Extract the (X, Y) coordinate from the center of the cell holding the provided text.  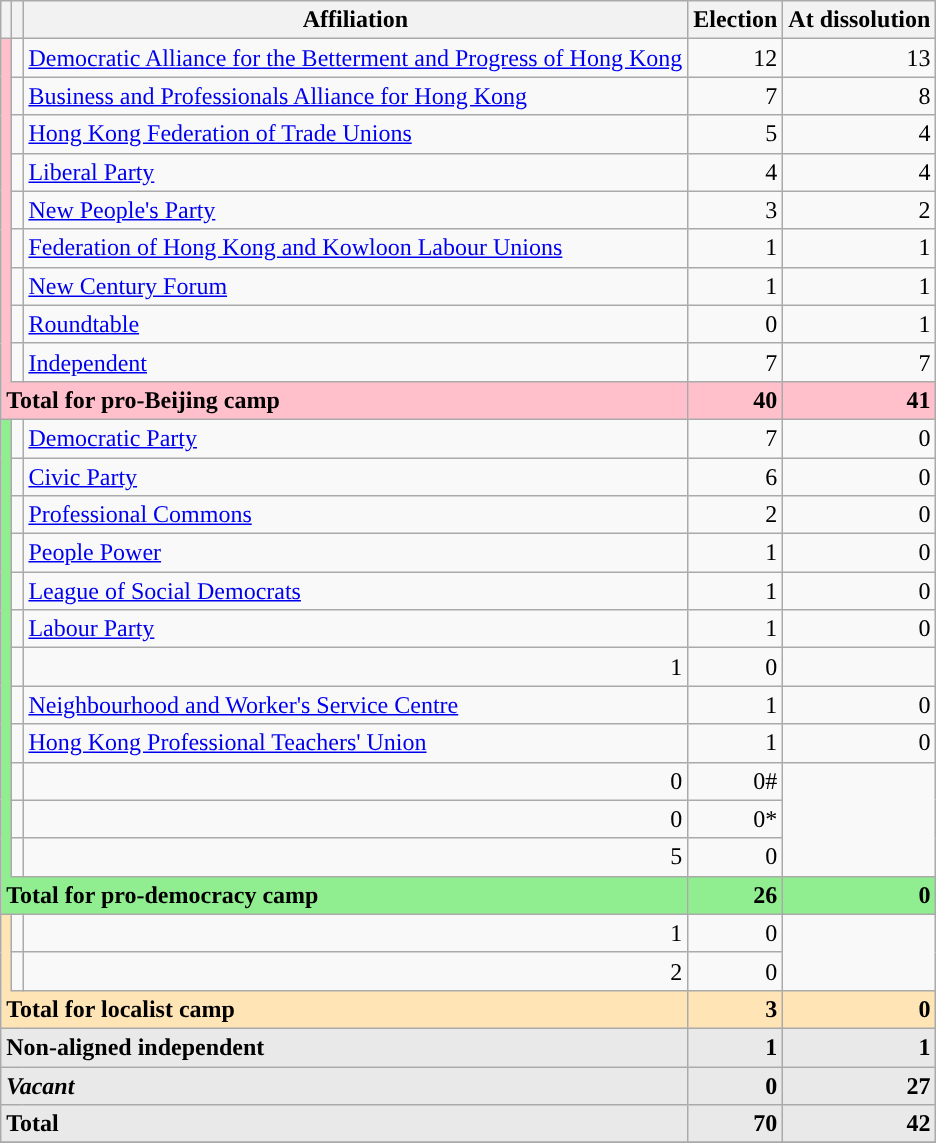
Democratic Alliance for the Betterment and Progress of Hong Kong (356, 58)
41 (860, 400)
70 (736, 1124)
Independent (356, 362)
Labour Party (356, 629)
0* (736, 819)
Civic Party (356, 477)
Democratic Party (356, 438)
At dissolution (860, 20)
Non-aligned independent (344, 1047)
Election (736, 20)
13 (860, 58)
26 (736, 895)
Affiliation (356, 20)
Liberal Party (356, 172)
Total (344, 1124)
Total for localist camp (344, 1009)
Roundtable (356, 324)
Hong Kong Professional Teachers' Union (356, 743)
40 (736, 400)
Vacant (344, 1085)
Hong Kong Federation of Trade Unions (356, 134)
Professional Commons (356, 515)
Federation of Hong Kong and Kowloon Labour Unions (356, 248)
League of Social Democrats (356, 591)
New People's Party (356, 210)
Neighbourhood and Worker's Service Centre (356, 705)
0# (736, 781)
27 (860, 1085)
Business and Professionals Alliance for Hong Kong (356, 96)
6 (736, 477)
42 (860, 1124)
12 (736, 58)
People Power (356, 553)
New Century Forum (356, 286)
Total for pro-democracy camp (344, 895)
Total for pro-Beijing camp (344, 400)
8 (860, 96)
